Detect which cell encompasses the target text, then output its (X, Y) center coordinate. 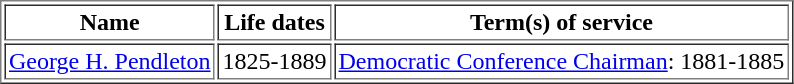
Name (110, 22)
Life dates (274, 22)
George H. Pendleton (110, 62)
1825-1889 (274, 62)
Democratic Conference Chairman: 1881-1885 (562, 62)
Term(s) of service (562, 22)
